Return the (X, Y) coordinate for the center point of the cell that contains the specified text.  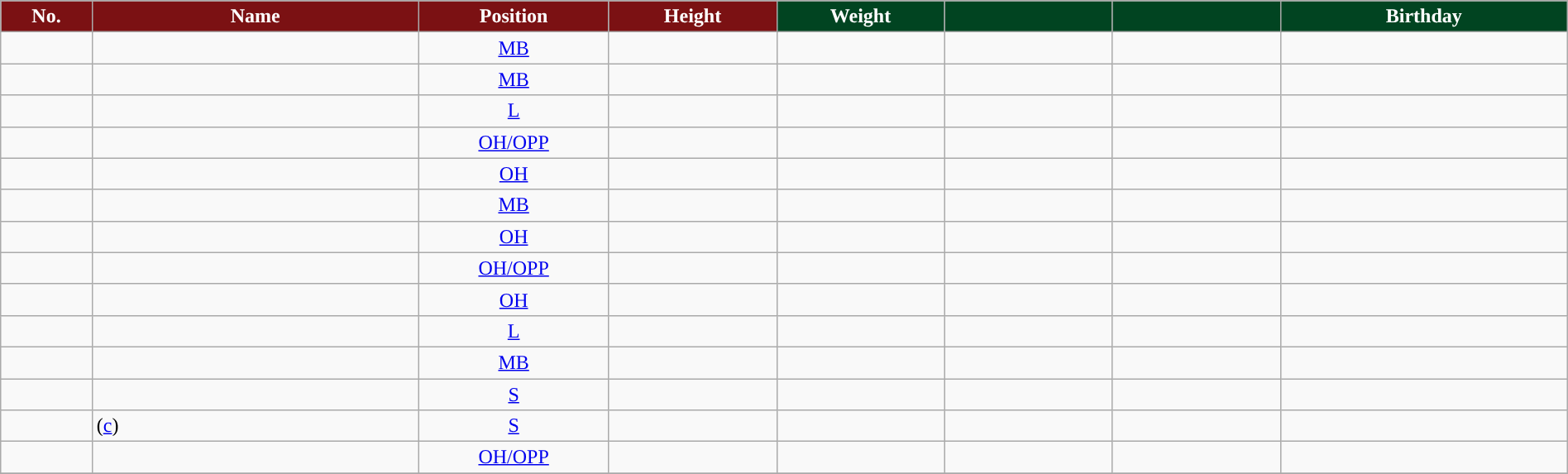
Position (514, 17)
No. (46, 17)
Height (693, 17)
(c) (255, 426)
Birthday (1424, 17)
Name (255, 17)
Weight (860, 17)
